Provide the (x, y) coordinate of the cell's center where the given text is located.  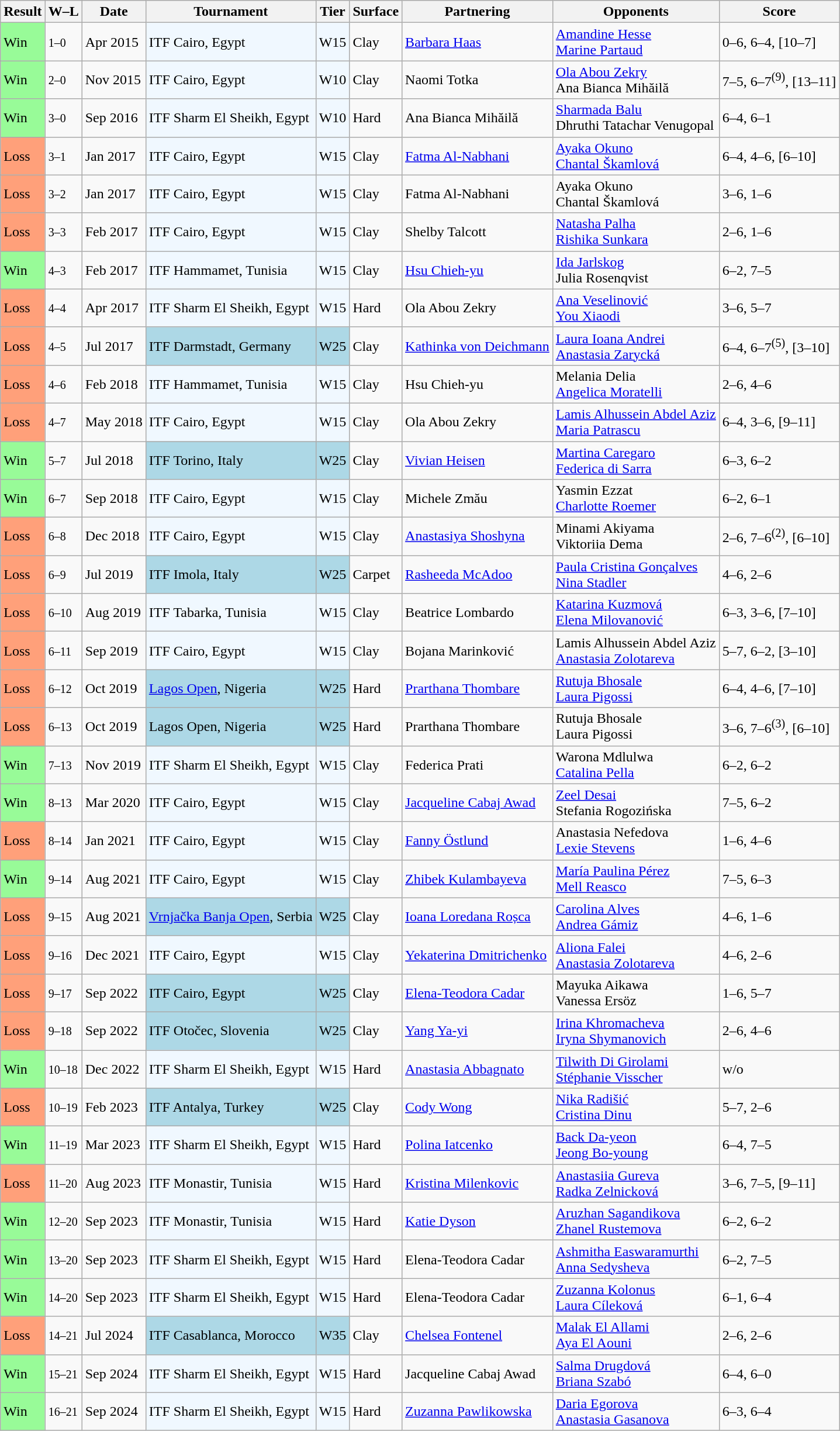
Bojana Marinković (478, 650)
4–6 (63, 384)
w/o (779, 1069)
Sharmada Balu Dhruthi Tatachar Venugopal (636, 118)
Surface (376, 12)
2–6, 7–6(2), [6–10] (779, 537)
6–4, 3–6, [9–11] (779, 422)
6–11 (63, 650)
María Paulina Pérez Mell Reasco (636, 878)
6–1, 6–4 (779, 1297)
6–8 (63, 537)
Salma Drugdová Briana Szabó (636, 1373)
14–21 (63, 1336)
Malak El Allami Aya El Aouni (636, 1336)
4–7 (63, 422)
3–6, 7–6(3), [6–10] (779, 726)
9–17 (63, 993)
Laura Ioana Andrei Anastasia Zarycká (636, 346)
Zuzanna Kolonus Laura Cíleková (636, 1297)
Ola Abou Zekry Ana Bianca Mihăilă (636, 80)
Cody Wong (478, 1108)
Back Da-yeon Jeong Bo-young (636, 1145)
6–9 (63, 574)
6–12 (63, 689)
Feb 2023 (113, 1108)
Sep 2019 (113, 650)
ITF Imola, Italy (230, 574)
6–4, 6–0 (779, 1373)
Anastasiya Shoshyna (478, 537)
Paula Cristina Gonçalves Nina Stadler (636, 574)
Fanny Östlund (478, 841)
2–6, 2–6 (779, 1336)
7–13 (63, 765)
3–1 (63, 156)
1–0 (63, 42)
Yang Ya-yi (478, 1030)
3–2 (63, 194)
Natasha Palha Rishika Sunkara (636, 232)
5–7, 6–2, [3–10] (779, 650)
3–6, 1–6 (779, 194)
Sep 2016 (113, 118)
11–19 (63, 1145)
Carpet (376, 574)
Sep 2018 (113, 498)
Amandine Hesse Marine Partaud (636, 42)
8–14 (63, 841)
Michele Zmău (478, 498)
Dec 2018 (113, 537)
15–21 (63, 1373)
1–6, 5–7 (779, 993)
Lamis Alhussein Abdel Aziz Maria Patrascu (636, 422)
6–3, 6–2 (779, 460)
Aug 2023 (113, 1184)
Federica Prati (478, 765)
Daria Egorova Anastasia Gasanova (636, 1412)
Jul 2019 (113, 574)
Kristina Milenkovic (478, 1184)
5–7 (63, 460)
ITF Tabarka, Tunisia (230, 613)
0–6, 6–4, [10–7] (779, 42)
3–6, 7–5, [9–11] (779, 1184)
6–13 (63, 726)
3–6, 5–7 (779, 308)
Naomi Totka (478, 80)
9–15 (63, 917)
Apr 2015 (113, 42)
Minami Akiyama Viktoriia Dema (636, 537)
Rasheeda McAdoo (478, 574)
5–7, 2–6 (779, 1108)
ITF Casablanca, Morocco (230, 1336)
6–2, 6–1 (779, 498)
W35 (333, 1336)
ITF Torino, Italy (230, 460)
6–4, 4–6, [6–10] (779, 156)
Nika Radišić Cristina Dinu (636, 1108)
Dec 2021 (113, 954)
Melania Delia Angelica Moratelli (636, 384)
4–3 (63, 270)
6–4, 6–1 (779, 118)
6–10 (63, 613)
Beatrice Lombardo (478, 613)
Aruzhan Sagandikova Zhanel Rustemova (636, 1221)
Score (779, 12)
9–14 (63, 878)
6–4, 7–5 (779, 1145)
11–20 (63, 1184)
6–3, 6–4 (779, 1412)
Result (23, 12)
Vrnjačka Banja Open, Serbia (230, 917)
ITF Otočec, Slovenia (230, 1030)
6–4, 6–7(5), [3–10] (779, 346)
Jul 2024 (113, 1336)
Shelby Talcott (478, 232)
8–13 (63, 802)
7–5, 6–3 (779, 878)
7–5, 6–7(9), [13–11] (779, 80)
ITF Darmstadt, Germany (230, 346)
Tilwith Di Girolami Stéphanie Visscher (636, 1069)
6–7 (63, 498)
6–4, 4–6, [7–10] (779, 689)
Jul 2018 (113, 460)
13–20 (63, 1260)
Ana Veselinović You Xiaodi (636, 308)
4–4 (63, 308)
Anastasia Abbagnato (478, 1069)
Ida Jarlskog Julia Rosenqvist (636, 270)
Polina Iatcenko (478, 1145)
Zeel Desai Stefania Rogozińska (636, 802)
Katie Dyson (478, 1221)
Anastasiia Gureva Radka Zelnicková (636, 1184)
Nov 2019 (113, 765)
4–5 (63, 346)
16–21 (63, 1412)
9–16 (63, 954)
Nov 2015 (113, 80)
May 2018 (113, 422)
Yasmin Ezzat Charlotte Roemer (636, 498)
Apr 2017 (113, 308)
4–6, 1–6 (779, 917)
Irina Khromacheva Iryna Shymanovich (636, 1030)
Zhibek Kulambayeva (478, 878)
3–0 (63, 118)
2–6, 1–6 (779, 232)
9–18 (63, 1030)
Dec 2022 (113, 1069)
2–0 (63, 80)
Ashmitha Easwaramurthi Anna Sedysheva (636, 1260)
Jan 2021 (113, 841)
Katarina Kuzmová Elena Milovanović (636, 613)
3–3 (63, 232)
Tier (333, 12)
Warona Mdlulwa Catalina Pella (636, 765)
Anastasia Nefedova Lexie Stevens (636, 841)
Yekaterina Dmitrichenko (478, 954)
6–3, 3–6, [7–10] (779, 613)
Martina Caregaro Federica di Sarra (636, 460)
Barbara Haas (478, 42)
12–20 (63, 1221)
Mar 2023 (113, 1145)
ITF Antalya, Turkey (230, 1108)
1–6, 4–6 (779, 841)
14–20 (63, 1297)
Tournament (230, 12)
Feb 2018 (113, 384)
Vivian Heisen (478, 460)
W–L (63, 12)
Chelsea Fontenel (478, 1336)
Mar 2020 (113, 802)
10–18 (63, 1069)
Ioana Loredana Roșca (478, 917)
Opponents (636, 12)
Jul 2017 (113, 346)
Zuzanna Pawlikowska (478, 1412)
Mayuka Aikawa Vanessa Ersöz (636, 993)
Aug 2019 (113, 613)
10–19 (63, 1108)
Aliona Falei Anastasia Zolotareva (636, 954)
Date (113, 12)
Carolina Alves Andrea Gámiz (636, 917)
Partnering (478, 12)
Kathinka von Deichmann (478, 346)
7–5, 6–2 (779, 802)
Lamis Alhussein Abdel Aziz Anastasia Zolotareva (636, 650)
Ana Bianca Mihăilă (478, 118)
